Detect which cell encompasses the target text, then output its (X, Y) center coordinate. 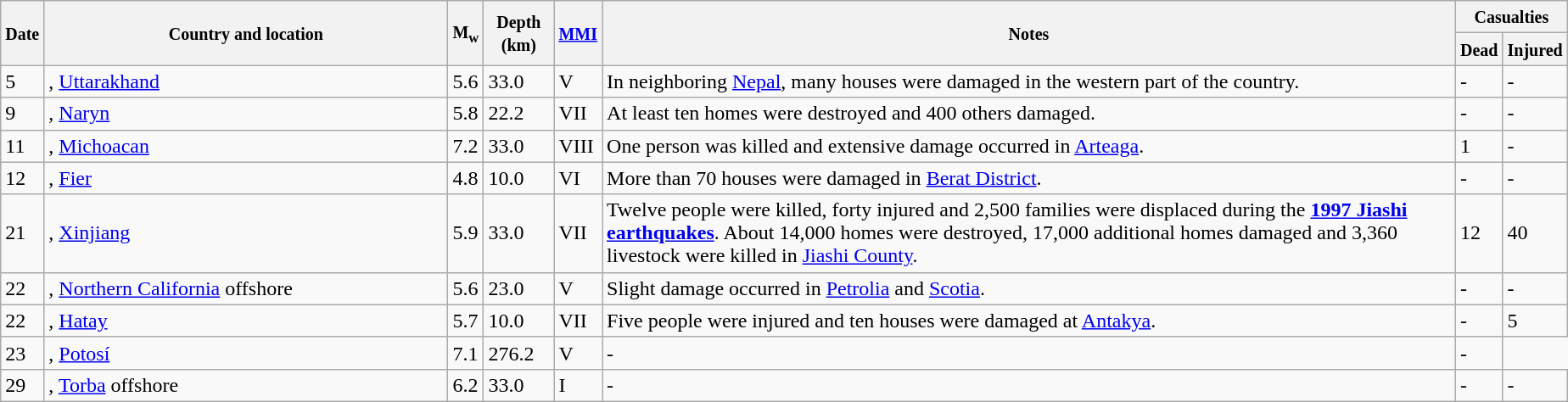
21 (22, 233)
, Michoacan (246, 146)
5.7 (466, 321)
4.8 (466, 178)
MMI (579, 33)
40 (1535, 233)
11 (22, 146)
1 (1479, 146)
I (579, 385)
23.0 (519, 288)
22.2 (519, 114)
, Potosí (246, 353)
9 (22, 114)
, Uttarakhand (246, 81)
Depth (km) (519, 33)
23 (22, 353)
At least ten homes were destroyed and 400 others damaged. (1029, 114)
One person was killed and extensive damage occurred in Arteaga. (1029, 146)
Five people were injured and ten houses were damaged at Antakya. (1029, 321)
7.2 (466, 146)
, Fier (246, 178)
Mw (466, 33)
, Torba offshore (246, 385)
VIII (579, 146)
Slight damage occurred in Petrolia and Scotia. (1029, 288)
276.2 (519, 353)
5.8 (466, 114)
7.1 (466, 353)
VI (579, 178)
29 (22, 385)
Dead (1479, 49)
5.9 (466, 233)
, Northern California offshore (246, 288)
Injured (1535, 49)
, Naryn (246, 114)
, Xinjiang (246, 233)
Date (22, 33)
Notes (1029, 33)
Casualties (1511, 17)
More than 70 houses were damaged in Berat District. (1029, 178)
Country and location (246, 33)
In neighboring Nepal, many houses were damaged in the western part of the country. (1029, 81)
6.2 (466, 385)
, Hatay (246, 321)
